Provide the [X, Y] coordinate of the cell's center where the given text is located.  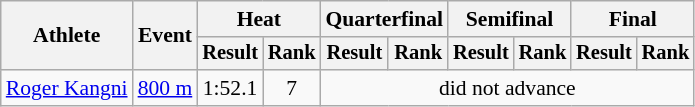
800 m [166, 88]
Quarterfinal [384, 19]
Roger Kangni [67, 88]
did not advance [507, 88]
Heat [258, 19]
7 [292, 88]
Final [632, 19]
Event [166, 36]
Semifinal [510, 19]
1:52.1 [230, 88]
Athlete [67, 36]
